From the cell containing the given text, extract its center point as [x, y] coordinate. 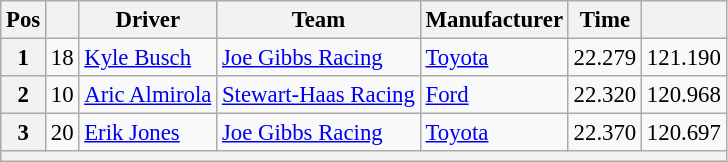
Team [319, 20]
Manufacturer [494, 20]
2 [24, 95]
121.190 [684, 58]
120.697 [684, 133]
Stewart-Haas Racing [319, 95]
18 [62, 58]
10 [62, 95]
Time [604, 20]
Erik Jones [148, 133]
20 [62, 133]
Kyle Busch [148, 58]
22.320 [604, 95]
120.968 [684, 95]
22.279 [604, 58]
Ford [494, 95]
3 [24, 133]
Driver [148, 20]
1 [24, 58]
Pos [24, 20]
22.370 [604, 133]
Aric Almirola [148, 95]
